From the cell containing the given text, extract its center point as [X, Y] coordinate. 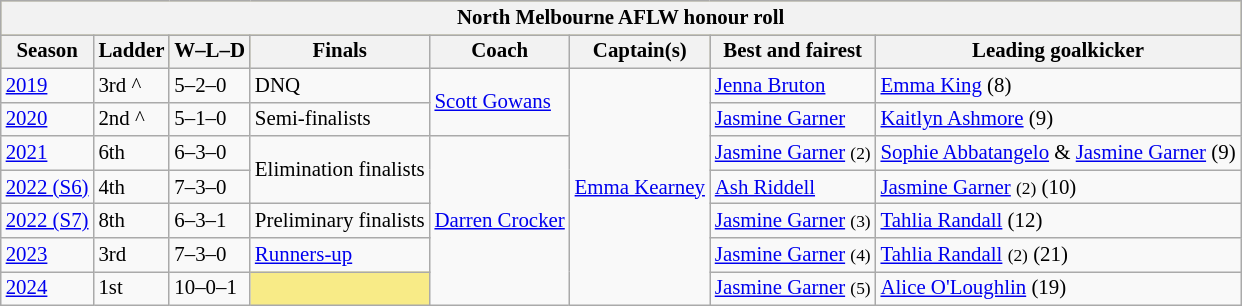
2020 [48, 119]
Jasmine Garner (2) [793, 153]
2019 [48, 85]
10–0–1 [210, 289]
5–2–0 [210, 85]
Leading goalkicker [1058, 52]
Scott Gowans [500, 102]
Jasmine Garner (2) (10) [1058, 187]
Sophie Abbatangelo & Jasmine Garner (9) [1058, 153]
Preliminary finalists [340, 221]
W–L–D [210, 52]
North Melbourne AFLW honour roll [621, 18]
8th [131, 221]
6th [131, 153]
2023 [48, 255]
Jasmine Garner (5) [793, 289]
Jasmine Garner [793, 119]
Best and fairest [793, 52]
Jasmine Garner (3) [793, 221]
5–1–0 [210, 119]
6–3–1 [210, 221]
Coach [500, 52]
Captain(s) [640, 52]
1st [131, 289]
3rd [131, 255]
4th [131, 187]
Tahlia Randall (12) [1058, 221]
Alice O'Loughlin (19) [1058, 289]
2022 (S6) [48, 187]
Jasmine Garner (4) [793, 255]
Jenna Bruton [793, 85]
Season [48, 52]
Emma Kearney [640, 186]
Finals [340, 52]
2021 [48, 153]
6–3–0 [210, 153]
Ash Riddell [793, 187]
Elimination finalists [340, 170]
3rd ^ [131, 85]
DNQ [340, 85]
Tahlia Randall (2) (21) [1058, 255]
2022 (S7) [48, 221]
Kaitlyn Ashmore (9) [1058, 119]
Ladder [131, 52]
2024 [48, 289]
Runners-up [340, 255]
Darren Crocker [500, 220]
2nd ^ [131, 119]
Emma King (8) [1058, 85]
Semi-finalists [340, 119]
